Pinpoint the cell where the given text exists, returning its (X, Y) midpoint coordinate. 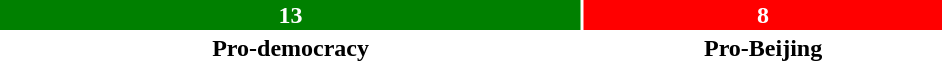
13 (290, 15)
8 (763, 15)
